Detect which cell encompasses the target text, then output its [X, Y] center coordinate. 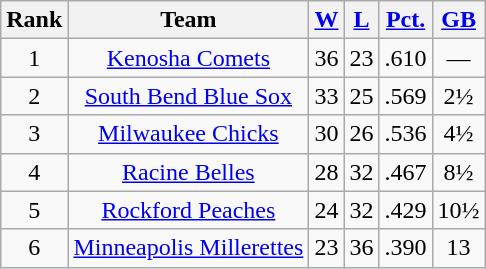
.429 [406, 210]
10½ [458, 210]
— [458, 58]
GB [458, 20]
.390 [406, 248]
26 [362, 134]
33 [326, 96]
5 [34, 210]
Minneapolis Millerettes [188, 248]
.569 [406, 96]
W [326, 20]
Pct. [406, 20]
Rank [34, 20]
Rockford Peaches [188, 210]
Team [188, 20]
24 [326, 210]
.536 [406, 134]
1 [34, 58]
6 [34, 248]
25 [362, 96]
Milwaukee Chicks [188, 134]
4 [34, 172]
L [362, 20]
8½ [458, 172]
Racine Belles [188, 172]
30 [326, 134]
13 [458, 248]
.610 [406, 58]
4½ [458, 134]
Kenosha Comets [188, 58]
South Bend Blue Sox [188, 96]
2½ [458, 96]
3 [34, 134]
.467 [406, 172]
2 [34, 96]
28 [326, 172]
